For the text-containing cell, return its midpoint in (x, y) coordinate format. 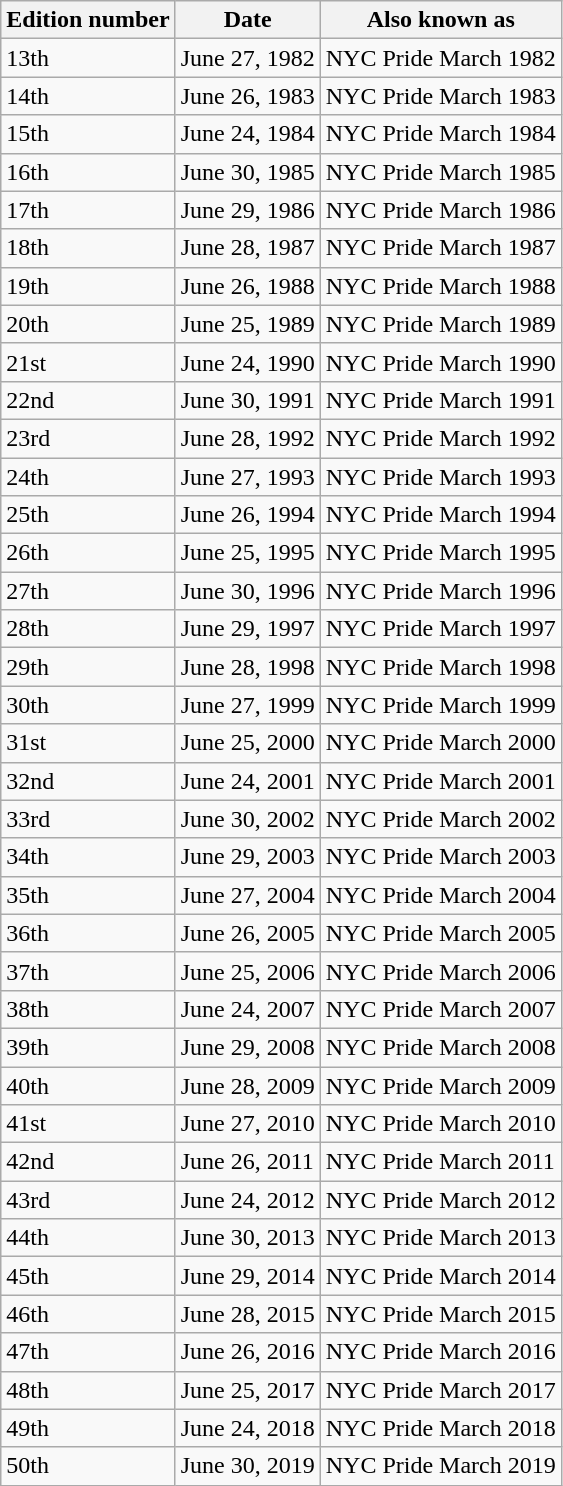
33rd (88, 819)
NYC Pride March 2017 (440, 1390)
24th (88, 477)
30th (88, 705)
June 26, 2011 (248, 1162)
June 30, 2013 (248, 1238)
June 25, 2006 (248, 971)
NYC Pride March 2015 (440, 1314)
NYC Pride March 1994 (440, 515)
NYC Pride March 2005 (440, 933)
39th (88, 1047)
NYC Pride March 2016 (440, 1352)
June 27, 1982 (248, 58)
NYC Pride March 1985 (440, 172)
June 28, 2009 (248, 1085)
NYC Pride March 2001 (440, 781)
49th (88, 1428)
29th (88, 667)
NYC Pride March 2007 (440, 1009)
June 24, 2001 (248, 781)
June 27, 2010 (248, 1124)
June 27, 1993 (248, 477)
37th (88, 971)
June 24, 2012 (248, 1200)
June 28, 1998 (248, 667)
June 28, 1987 (248, 248)
NYC Pride March 2019 (440, 1466)
June 25, 2017 (248, 1390)
NYC Pride March 1993 (440, 477)
June 24, 2018 (248, 1428)
Date (248, 20)
NYC Pride March 1998 (440, 667)
NYC Pride March 1997 (440, 629)
13th (88, 58)
NYC Pride March 1987 (440, 248)
48th (88, 1390)
June 25, 1989 (248, 324)
June 30, 1996 (248, 591)
46th (88, 1314)
NYC Pride March 2010 (440, 1124)
June 26, 1988 (248, 286)
June 29, 1997 (248, 629)
NYC Pride March 2011 (440, 1162)
18th (88, 248)
June 29, 2008 (248, 1047)
28th (88, 629)
50th (88, 1466)
14th (88, 96)
16th (88, 172)
17th (88, 210)
42nd (88, 1162)
45th (88, 1276)
June 30, 1985 (248, 172)
NYC Pride March 1995 (440, 553)
15th (88, 134)
NYC Pride March 2002 (440, 819)
NYC Pride March 2014 (440, 1276)
June 29, 2003 (248, 857)
19th (88, 286)
NYC Pride March 1992 (440, 438)
June 26, 2005 (248, 933)
June 27, 2004 (248, 895)
June 26, 1983 (248, 96)
NYC Pride March 1996 (440, 591)
NYC Pride March 1991 (440, 400)
June 30, 2002 (248, 819)
June 24, 2007 (248, 1009)
June 28, 2015 (248, 1314)
June 26, 2016 (248, 1352)
40th (88, 1085)
21st (88, 362)
22nd (88, 400)
NYC Pride March 2003 (440, 857)
Edition number (88, 20)
35th (88, 895)
43rd (88, 1200)
23rd (88, 438)
June 28, 1992 (248, 438)
38th (88, 1009)
June 24, 1984 (248, 134)
June 27, 1999 (248, 705)
NYC Pride March 1983 (440, 96)
NYC Pride March 2000 (440, 743)
Also known as (440, 20)
NYC Pride March 2004 (440, 895)
31st (88, 743)
June 30, 1991 (248, 400)
June 24, 1990 (248, 362)
NYC Pride March 1989 (440, 324)
NYC Pride March 1986 (440, 210)
47th (88, 1352)
NYC Pride March 2008 (440, 1047)
41st (88, 1124)
June 29, 1986 (248, 210)
NYC Pride March 2009 (440, 1085)
20th (88, 324)
34th (88, 857)
June 30, 2019 (248, 1466)
NYC Pride March 2018 (440, 1428)
32nd (88, 781)
NYC Pride March 2006 (440, 971)
NYC Pride March 1988 (440, 286)
NYC Pride March 2012 (440, 1200)
36th (88, 933)
26th (88, 553)
June 29, 2014 (248, 1276)
NYC Pride March 1984 (440, 134)
NYC Pride March 2013 (440, 1238)
25th (88, 515)
27th (88, 591)
NYC Pride March 1982 (440, 58)
June 25, 2000 (248, 743)
June 25, 1995 (248, 553)
NYC Pride March 1999 (440, 705)
44th (88, 1238)
June 26, 1994 (248, 515)
NYC Pride March 1990 (440, 362)
